Pinpoint the cell where the given text exists, returning its (x, y) midpoint coordinate. 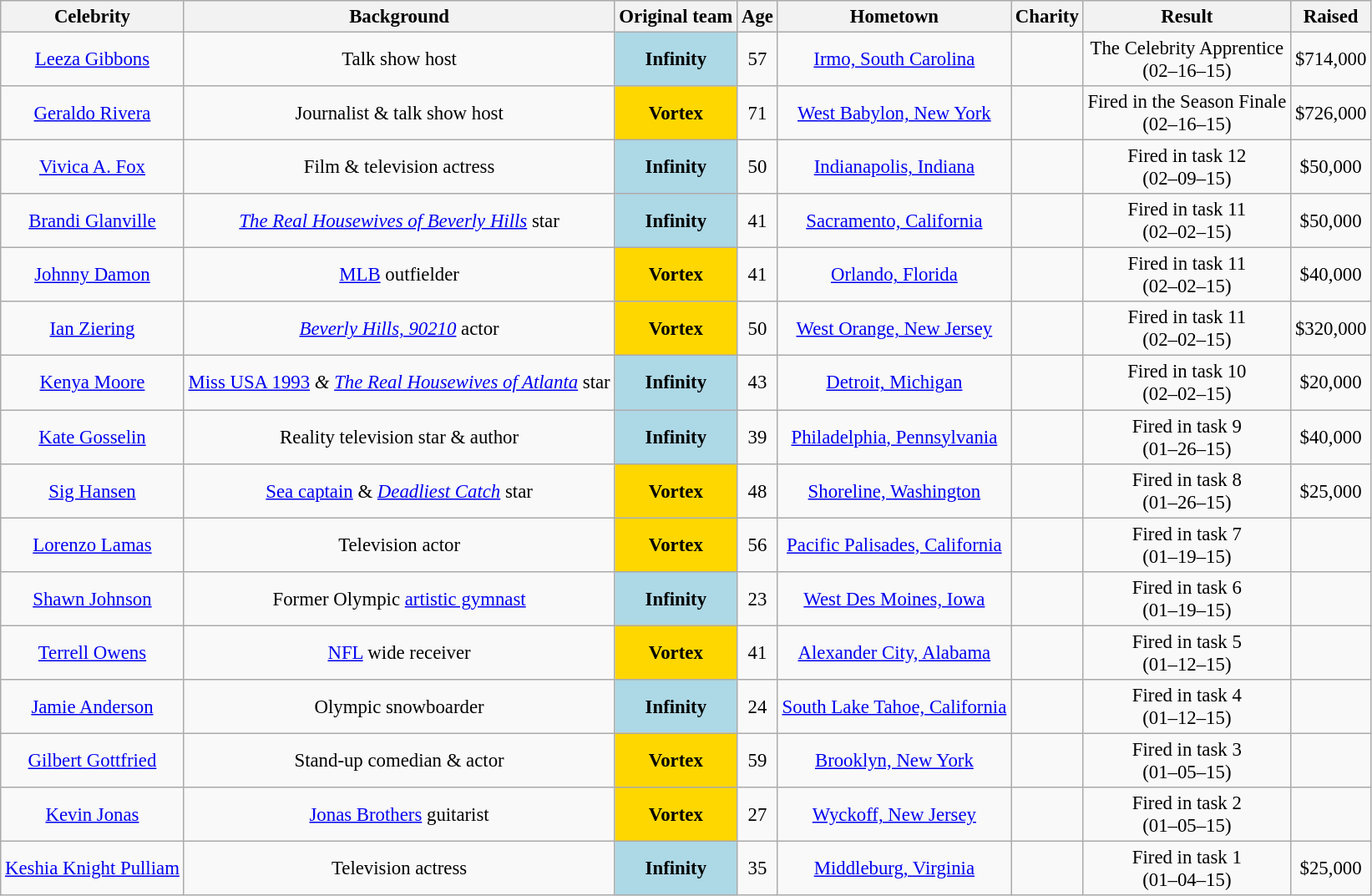
57 (758, 60)
Kate Gosselin (92, 438)
Miss USA 1993 & The Real Housewives of Atlanta star (399, 382)
Vivica A. Fox (92, 167)
$20,000 (1331, 382)
Former Olympic artistic gymnast (399, 598)
Philadelphia, Pennsylvania (894, 438)
Irmo, South Carolina (894, 60)
West Babylon, New York (894, 114)
Fired in task 1 (01–04–15) (1187, 868)
Original team (676, 17)
MLB outfielder (399, 276)
Fired in task 4 (01–12–15) (1187, 706)
NFL wide receiver (399, 653)
Charity (1047, 17)
Fired in task 7 (01–19–15) (1187, 544)
Stand-up comedian & actor (399, 760)
Pacific Palisades, California (894, 544)
$714,000 (1331, 60)
Result (1187, 17)
Journalist & talk show host (399, 114)
Television actor (399, 544)
59 (758, 760)
Leeza Gibbons (92, 60)
Sea captain & Deadliest Catch star (399, 491)
The Real Housewives of Beverly Hills star (399, 220)
Reality television star & author (399, 438)
Terrell Owens (92, 653)
Brandi Glanville (92, 220)
27 (758, 815)
Beverly Hills, 90210 actor (399, 329)
Jonas Brothers guitarist (399, 815)
Lorenzo Lamas (92, 544)
56 (758, 544)
Fired in task 8 (01–26–15) (1187, 491)
Orlando, Florida (894, 276)
$726,000 (1331, 114)
Gilbert Gottfried (92, 760)
Fired in the Season Finale (02–16–15) (1187, 114)
West Orange, New Jersey (894, 329)
Kevin Jonas (92, 815)
Fired in task 12 (02–09–15) (1187, 167)
Johnny Damon (92, 276)
39 (758, 438)
48 (758, 491)
Sig Hansen (92, 491)
Fired in task 3 (01–05–15) (1187, 760)
Geraldo Rivera (92, 114)
24 (758, 706)
Middleburg, Virginia (894, 868)
Celebrity (92, 17)
Fired in task 10 (02–02–15) (1187, 382)
Alexander City, Alabama (894, 653)
Film & television actress (399, 167)
35 (758, 868)
Fired in task 5 (01–12–15) (1187, 653)
23 (758, 598)
Jamie Anderson (92, 706)
South Lake Tahoe, California (894, 706)
The Celebrity Apprentice (02–16–15) (1187, 60)
Raised (1331, 17)
Indianapolis, Indiana (894, 167)
Hometown (894, 17)
Ian Ziering (92, 329)
Age (758, 17)
Fired in task 9 (01–26–15) (1187, 438)
71 (758, 114)
Fired in task 2 (01–05–15) (1187, 815)
Talk show host (399, 60)
Olympic snowboarder (399, 706)
West Des Moines, Iowa (894, 598)
$320,000 (1331, 329)
Background (399, 17)
Shawn Johnson (92, 598)
Kenya Moore (92, 382)
Television actress (399, 868)
43 (758, 382)
Detroit, Michigan (894, 382)
Shoreline, Washington (894, 491)
Brooklyn, New York (894, 760)
Keshia Knight Pulliam (92, 868)
Fired in task 6 (01–19–15) (1187, 598)
Sacramento, California (894, 220)
Wyckoff, New Jersey (894, 815)
